Detect which cell encompasses the target text, then output its [x, y] center coordinate. 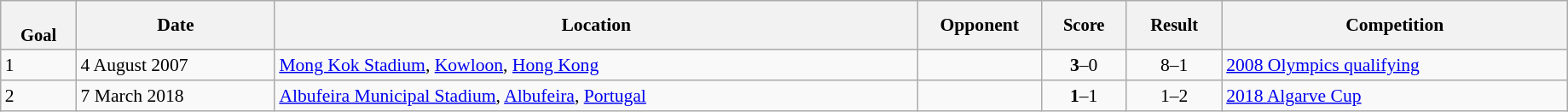
Mong Kok Stadium, Kowloon, Hong Kong [596, 66]
Opponent [979, 26]
1–1 [1084, 96]
7 March 2018 [176, 96]
Result [1174, 26]
1 [39, 66]
Location [596, 26]
Competition [1395, 26]
4 August 2007 [176, 66]
Score [1084, 26]
2018 Algarve Cup [1395, 96]
2 [39, 96]
8–1 [1174, 66]
Goal [39, 26]
Date [176, 26]
3–0 [1084, 66]
Albufeira Municipal Stadium, Albufeira, Portugal [596, 96]
2008 Olympics qualifying [1395, 66]
1–2 [1174, 96]
